Output the [x, y] coordinate of the center of the cell containing the given text.  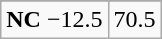
NC −12.5 [54, 20]
70.5 [134, 20]
